Capture the cell that displays the provided text and extract its (X, Y) central coordinate. 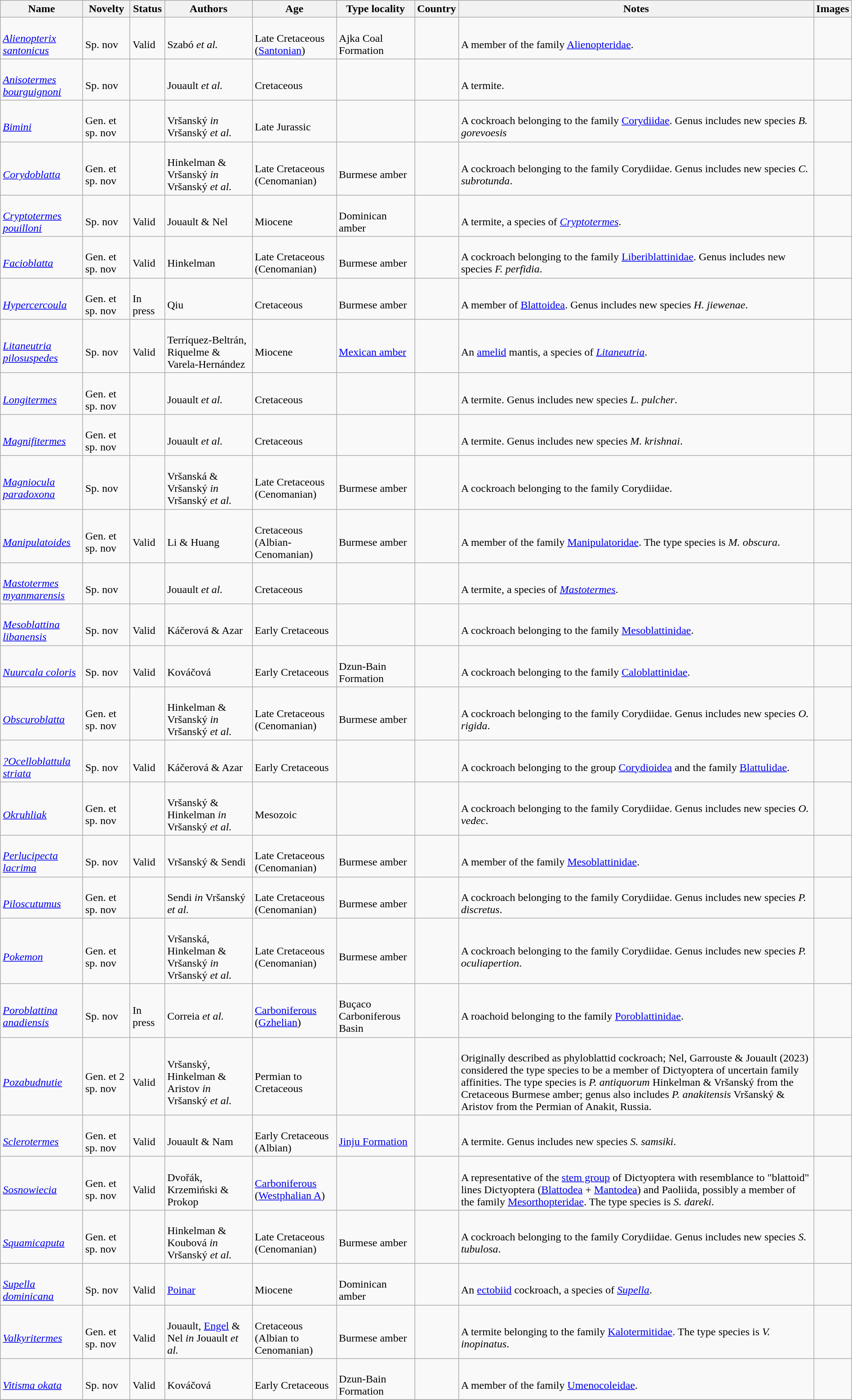
Novelty (106, 9)
Hinkelman & Koubová in Vršanský et al. (209, 1236)
Facioblatta (41, 257)
Squamicaputa (41, 1236)
Carboniferous (Gzhelian) (295, 1011)
Buçaco Carboniferous Basin (376, 1011)
Obscuroblatta (41, 714)
A cockroach belonging to the family Corydiidae. Genus includes new species P. discretus. (636, 897)
A cockroach belonging to the family Corydiidae. Genus includes new species S. tubulosa. (636, 1236)
Late Jurassic (295, 121)
A member of the family Mesoblattinidae. (636, 856)
Jouault & Nel (209, 216)
An amelid mantis, a species of Litaneutria. (636, 346)
Piloscutumus (41, 897)
A termite. Genus includes new species S. samsiki. (636, 1136)
A cockroach belonging to the family Corydiidae. Genus includes new species O. vedec. (636, 808)
Vršanská, Hinkelman & Vršanský in Vršanský et al. (209, 951)
Litaneutria pilosuspedes (41, 346)
Country (437, 9)
A cockroach belonging to the family Liberiblattinidae. Genus includes new species F. perfidia. (636, 257)
?Ocelloblattula striata (41, 761)
Pozabudnutie (41, 1076)
Pokemon (41, 951)
A cockroach belonging to the family Corydiidae. Genus includes new species B. gorevoesis (636, 121)
Vršanský, Hinkelman & Aristov in Vršanský et al. (209, 1076)
Alienopterix santonicus (41, 38)
A cockroach belonging to the family Corydiidae. Genus includes new species O. rigida. (636, 714)
Notes (636, 9)
Perlucipecta lacrima (41, 856)
Szabó et al. (209, 38)
A cockroach belonging to the family Mesoblattinidae. (636, 625)
Jouault, Engel & Nel in Jouault et al. (209, 1332)
Jinju Formation (376, 1136)
Cryptotermes pouilloni (41, 216)
A termite, a species of Cryptotermes. (636, 216)
Carboniferous (Westphalian A) (295, 1183)
Cretaceous (Albian-Cenomanian) (295, 536)
Okruhliak (41, 808)
Images (833, 9)
Nuurcala coloris (41, 666)
Hinkelman (209, 257)
A member of Blattoidea. Genus includes new species H. jiewenae. (636, 299)
Magniocula paradoxona (41, 482)
Vitisma okata (41, 1379)
Jouault & Nam (209, 1136)
A termite belonging to the family Kalotermitidae. The type species is V. inopinatus. (636, 1332)
Late Cretaceous (Santonian) (295, 38)
Age (295, 9)
Sosnowiecia (41, 1183)
Gen. et 2 sp. nov (106, 1076)
A cockroach belonging to the family Corydiidae. (636, 482)
Corydoblatta (41, 168)
A termite. Genus includes new species M. krishnai. (636, 435)
Type locality (376, 9)
A termite. (636, 80)
Early Cretaceous (Albian) (295, 1136)
Manipulatoides (41, 536)
Terríquez-Beltrán, Riquelme & Varela-Hernández (209, 346)
A member of the family Umenocoleidae. (636, 1379)
Poroblattina anadiensis (41, 1011)
Bimini (41, 121)
Correia et al. (209, 1011)
A member of the family Manipulatoridae. The type species is M. obscura. (636, 536)
Qiu (209, 299)
Mexican amber (376, 346)
Valkyritermes (41, 1332)
Sclerotermes (41, 1136)
An ectobiid cockroach, a species of Supella. (636, 1284)
Authors (209, 9)
Vršanská & Vršanský in Vršanský et al. (209, 482)
Vršanský & Hinkelman in Vršanský et al. (209, 808)
Poinar (209, 1284)
A roachoid belonging to the family Poroblattinidae. (636, 1011)
Dvořák, Krzemiński & Prokop (209, 1183)
Vršanský in Vršanský et al. (209, 121)
Li & Huang (209, 536)
A member of the family Alienopteridae. (636, 38)
A cockroach belonging to the family Caloblattinidae. (636, 666)
A termite. Genus includes new species L. pulcher. (636, 393)
Mesoblattina libanensis (41, 625)
Ajka Coal Formation (376, 38)
Status (147, 9)
Longitermes (41, 393)
Cretaceous (Albian to Cenomanian) (295, 1332)
Hypercercoula (41, 299)
Vršanský & Sendi (209, 856)
A cockroach belonging to the family Corydiidae. Genus includes new species C. subrotunda. (636, 168)
A cockroach belonging to the group Corydioidea and the family Blattulidae. (636, 761)
Name (41, 9)
Permian to Cretaceous (295, 1076)
Magnifitermes (41, 435)
A cockroach belonging to the family Corydiidae. Genus includes new species P. oculiapertion. (636, 951)
A termite, a species of Mastotermes. (636, 584)
Mastotermes myanmarensis (41, 584)
Mesozoic (295, 808)
Supella dominicana (41, 1284)
Anisotermes bourguignoni (41, 80)
Sendi in Vršanský et al. (209, 897)
